Pinpoint the cell where the given text exists, returning its [X, Y] midpoint coordinate. 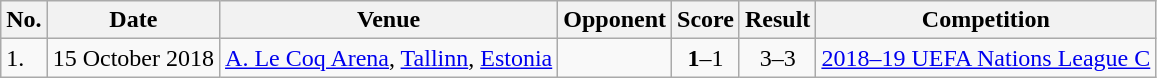
Result [777, 20]
Date [133, 20]
2018–19 UEFA Nations League C [986, 58]
Opponent [615, 20]
Competition [986, 20]
Venue [389, 20]
Score [706, 20]
15 October 2018 [133, 58]
No. [24, 20]
A. Le Coq Arena, Tallinn, Estonia [389, 58]
3–3 [777, 58]
1–1 [706, 58]
1. [24, 58]
